Identify which cell holds the provided text, then report its [X, Y] central coordinate. 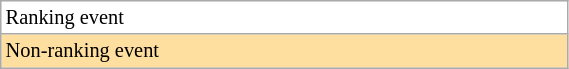
Ranking event [284, 17]
Non-ranking event [284, 51]
